Search for the cell housing the specified text and yield its (X, Y) center coordinate. 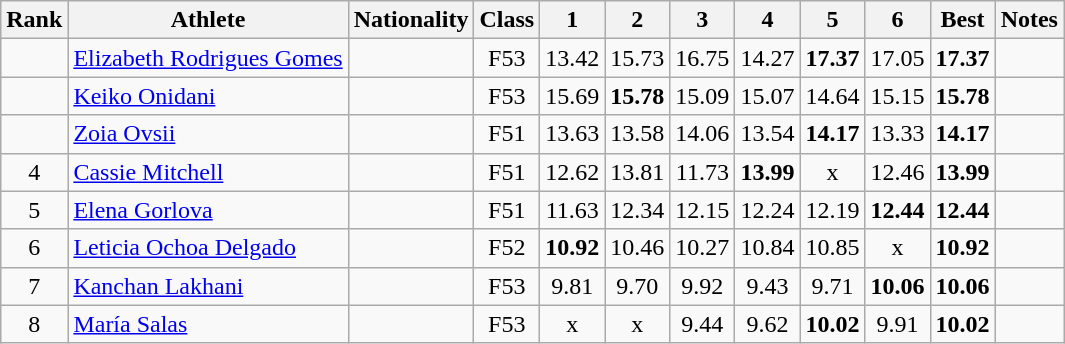
15.07 (768, 96)
12.62 (572, 172)
14.64 (832, 96)
10.84 (768, 248)
14.27 (768, 58)
12.34 (638, 210)
13.58 (638, 134)
Athlete (208, 20)
3 (702, 20)
Nationality (411, 20)
7 (34, 286)
12.19 (832, 210)
9.92 (702, 286)
13.81 (638, 172)
Leticia Ochoa Delgado (208, 248)
Zoia Ovsii (208, 134)
9.71 (832, 286)
13.42 (572, 58)
13.63 (572, 134)
Cassie Mitchell (208, 172)
Keiko Onidani (208, 96)
Rank (34, 20)
15.73 (638, 58)
9.70 (638, 286)
13.54 (768, 134)
Class (507, 20)
10.85 (832, 248)
1 (572, 20)
14.06 (702, 134)
9.43 (768, 286)
María Salas (208, 324)
9.81 (572, 286)
15.69 (572, 96)
12.15 (702, 210)
10.46 (638, 248)
Best (962, 20)
17.05 (898, 58)
F52 (507, 248)
10.27 (702, 248)
12.24 (768, 210)
9.44 (702, 324)
9.62 (768, 324)
16.75 (702, 58)
11.73 (702, 172)
8 (34, 324)
15.09 (702, 96)
Elena Gorlova (208, 210)
2 (638, 20)
12.46 (898, 172)
13.33 (898, 134)
11.63 (572, 210)
9.91 (898, 324)
15.15 (898, 96)
Elizabeth Rodrigues Gomes (208, 58)
Kanchan Lakhani (208, 286)
Notes (1029, 20)
